Locate the cell with the specified text and output its [x, y] center coordinate. 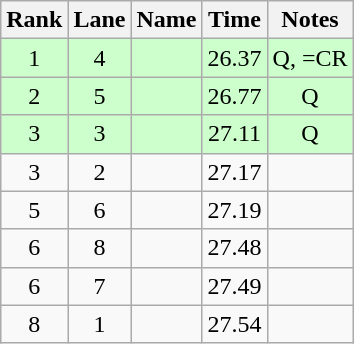
26.37 [234, 58]
4 [100, 58]
26.77 [234, 96]
27.49 [234, 286]
Name [166, 20]
27.19 [234, 210]
Q, =CR [310, 58]
Notes [310, 20]
Rank [34, 20]
Time [234, 20]
Lane [100, 20]
27.54 [234, 324]
27.11 [234, 134]
27.17 [234, 172]
7 [100, 286]
27.48 [234, 248]
